From the cell containing the given text, extract its center point as (x, y) coordinate. 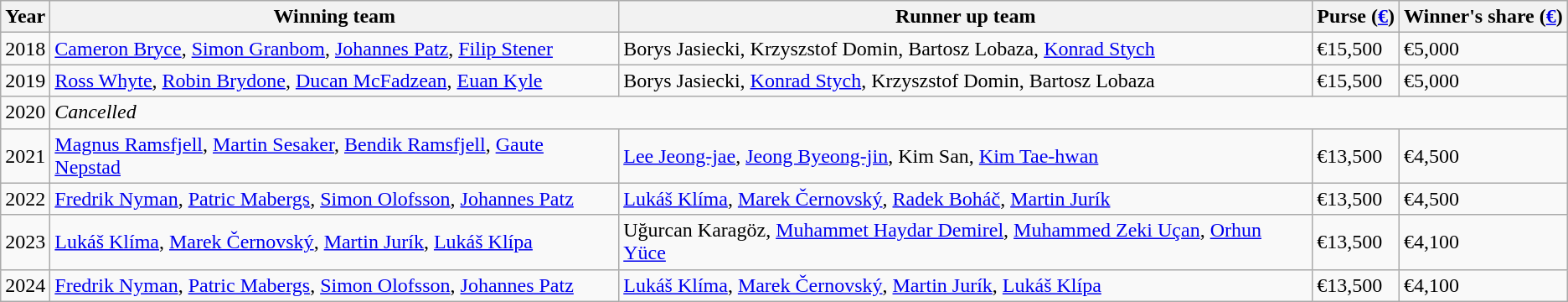
2023 (25, 242)
Year (25, 17)
Magnus Ramsfjell, Martin Sesaker, Bendik Ramsfjell, Gaute Nepstad (335, 156)
Runner up team (966, 17)
Borys Jasiecki, Konrad Stych, Krzyszstof Domin, Bartosz Lobaza (966, 81)
2018 (25, 49)
2024 (25, 285)
Ross Whyte, Robin Brydone, Ducan McFadzean, Euan Kyle (335, 81)
2022 (25, 199)
Borys Jasiecki, Krzyszstof Domin, Bartosz Lobaza, Konrad Stych (966, 49)
Winning team (335, 17)
Winner's share (€) (1483, 17)
Cancelled (809, 112)
2019 (25, 81)
Cameron Bryce, Simon Granbom, Johannes Patz, Filip Stener (335, 49)
2020 (25, 112)
Lee Jeong-jae, Jeong Byeong-jin, Kim San, Kim Tae-hwan (966, 156)
Lukáš Klíma, Marek Černovský, Radek Boháč, Martin Jurík (966, 199)
2021 (25, 156)
Purse (€) (1356, 17)
Uğurcan Karagöz, Muhammet Haydar Demirel, Muhammed Zeki Uçan, Orhun Yüce (966, 242)
